From the cell containing the given text, extract its center point as (x, y) coordinate. 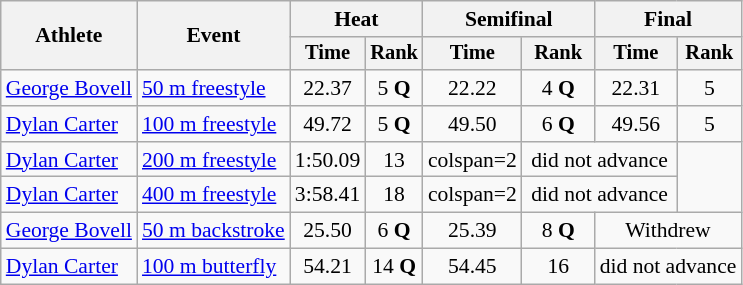
200 m freestyle (214, 160)
25.50 (328, 231)
50 m freestyle (214, 88)
50 m backstroke (214, 231)
25.39 (472, 231)
14 Q (394, 267)
49.50 (472, 124)
16 (558, 267)
18 (394, 195)
13 (394, 160)
100 m butterfly (214, 267)
49.56 (636, 124)
54.45 (472, 267)
1:50.09 (328, 160)
3:58.41 (328, 195)
Withdrew (668, 231)
49.72 (328, 124)
Semifinal (509, 19)
22.22 (472, 88)
54.21 (328, 267)
22.31 (636, 88)
8 Q (558, 231)
22.37 (328, 88)
4 Q (558, 88)
400 m freestyle (214, 195)
Athlete (69, 36)
Heat (356, 19)
Final (668, 19)
100 m freestyle (214, 124)
Event (214, 36)
